Provide the (x, y) coordinate of the cell's center where the given text is located.  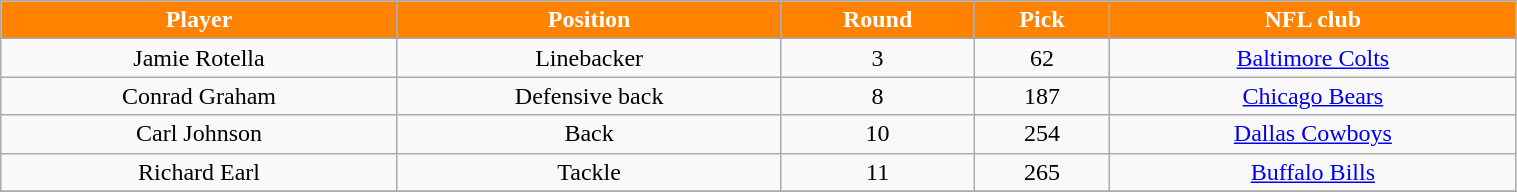
Dallas Cowboys (1313, 134)
254 (1042, 134)
Jamie Rotella (200, 58)
Pick (1042, 20)
Richard Earl (200, 172)
Back (589, 134)
Conrad Graham (200, 96)
Player (200, 20)
Round (878, 20)
187 (1042, 96)
Carl Johnson (200, 134)
Position (589, 20)
3 (878, 58)
Defensive back (589, 96)
Buffalo Bills (1313, 172)
Tackle (589, 172)
Chicago Bears (1313, 96)
NFL club (1313, 20)
11 (878, 172)
62 (1042, 58)
Linebacker (589, 58)
Baltimore Colts (1313, 58)
8 (878, 96)
10 (878, 134)
265 (1042, 172)
